For the text-containing cell, return its midpoint in [X, Y] coordinate format. 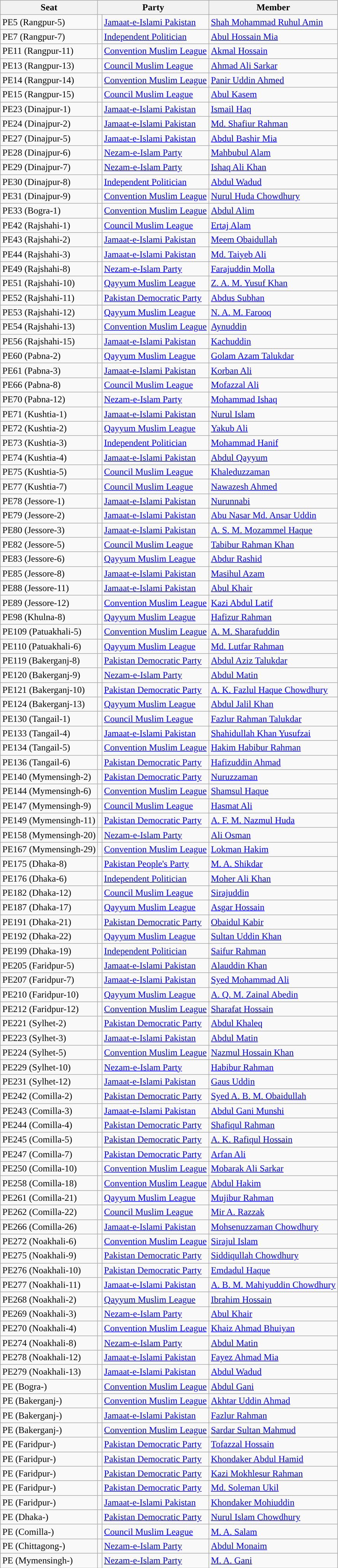
Lokman Hakim [273, 849]
PE43 (Rajshahi-2) [49, 240]
Khaiz Ahmad Bhuiyan [273, 1328]
Sultan Uddin Khan [273, 937]
Abdus Subhan [273, 298]
Fazlur Rahman Talukdar [273, 719]
PE71 (Kushtia-1) [49, 414]
Syed Mohammad Ali [273, 980]
Panir Uddin Ahmed [273, 80]
Mohsenuzzaman Chowdhury [273, 1227]
PE167 (Mymensingh-29) [49, 849]
A. K. Fazlul Haque Chowdhury [273, 690]
PE276 (Noakhali-10) [49, 1270]
Ali Osman [273, 835]
PE279 (Noakhali-13) [49, 1372]
PE51 (Rajshahi-10) [49, 283]
Abdul Jalil Khan [273, 704]
PE192 (Dhaka-22) [49, 937]
PE244 (Comilla-4) [49, 1125]
Abdul Aziz Talukdar [273, 661]
PE277 (Noakhali-11) [49, 1285]
PE89 (Jessore-12) [49, 602]
Fazlur Rahman [273, 1415]
PE82 (Jessore-5) [49, 545]
PE53 (Rajshahi-12) [49, 312]
Sharafat Hossain [273, 1009]
Korban Ali [273, 370]
PE85 (Jessore-8) [49, 574]
Akhtar Uddin Ahmad [273, 1401]
Member [273, 8]
Khondaker Abdul Hamid [273, 1459]
PE272 (Noakhali-6) [49, 1241]
A. M. Sharafuddin [273, 631]
PE130 (Tangail-1) [49, 719]
PE182 (Dhaka-12) [49, 893]
Z. A. M. Yusuf Khan [273, 283]
Mobarak Ali Sarkar [273, 1169]
Yakub Ali [273, 429]
PE176 (Dhaka-6) [49, 878]
Aynuddin [273, 327]
Abu Nasar Md. Ansar Uddin [273, 516]
PE121 (Bakerganj-10) [49, 690]
PE147 (Mymensingh-9) [49, 806]
PE278 (Noakhali-12) [49, 1358]
Abdul Bashir Mia [273, 138]
Nuruzzaman [273, 777]
Fayez Ahmad Mia [273, 1358]
Nurul Huda Chowdhury [273, 196]
Hakim Habibur Rahman [273, 748]
Obaidul Kabir [273, 922]
Shamsul Haque [273, 791]
PE269 (Noakhali-3) [49, 1314]
PE133 (Tangail-4) [49, 733]
Gaus Uddin [273, 1081]
Mahbubul Alam [273, 153]
PE120 (Bakerganj-9) [49, 675]
Nurunnabi [273, 501]
PE175 (Dhaka-8) [49, 864]
PE (Dhaka-) [49, 1517]
PE66 (Pabna-8) [49, 385]
Saifur Rahman [273, 951]
PE78 (Jessore-1) [49, 501]
Ertaj Alam [273, 225]
Kachuddin [273, 341]
Hasmat Ali [273, 806]
PE24 (Dinajpur-2) [49, 124]
A. S. M. Mozammel Haque [273, 530]
PE23 (Dinajpur-1) [49, 109]
PE52 (Rajshahi-11) [49, 298]
PE134 (Tangail-5) [49, 748]
Mohammad Ishaq [273, 399]
PE124 (Bakerganj-13) [49, 704]
PE56 (Rajshahi-15) [49, 341]
PE158 (Mymensingh-20) [49, 835]
PE (Bogra-) [49, 1386]
PE140 (Mymensingh-2) [49, 777]
PE223 (Sylhet-3) [49, 1038]
Akmal Hossain [273, 51]
Siddiqullah Chowdhury [273, 1256]
Farajuddin Molla [273, 269]
PE29 (Dinajpur-7) [49, 167]
Golam Azam Talukdar [273, 356]
PE (Mymensingh-) [49, 1560]
Tofazzal Hossain [273, 1444]
Seat [49, 8]
M. A. Salam [273, 1531]
PE247 (Comilla-7) [49, 1154]
PE110 (Patuakhali-6) [49, 646]
A. Q. M. Zainal Abedin [273, 994]
Alauddin Khan [273, 966]
Kazi Mokhlesur Rahman [273, 1473]
PE5 (Rangpur-5) [49, 22]
Shafiqul Rahman [273, 1125]
PE224 (Sylhet-5) [49, 1052]
Mujibur Rahman [273, 1198]
Asgar Hossain [273, 908]
PE274 (Noakhali-8) [49, 1343]
PE149 (Mymensingh-11) [49, 820]
Abdur Rashid [273, 559]
Khaleduzzaman [273, 472]
Abul Hossain Mia [273, 37]
PE261 (Comilla-21) [49, 1198]
PE (Comilla-) [49, 1531]
PE54 (Rajshahi-13) [49, 327]
Abdul Alim [273, 211]
PE221 (Sylhet-2) [49, 1023]
PE275 (Noakhali-9) [49, 1256]
PE27 (Dinajpur-5) [49, 138]
PE98 (Khulna-8) [49, 617]
Abul Kasem [273, 95]
Pakistan People's Party [155, 864]
Nurul Islam [273, 414]
PE44 (Rajshahi-3) [49, 254]
Tabibur Rahman Khan [273, 545]
PE88 (Jessore-11) [49, 588]
PE187 (Dhaka-17) [49, 908]
Emdadul Haque [273, 1270]
PE231 (Sylhet-12) [49, 1081]
A. B. M. Mahiyuddin Chowdhury [273, 1285]
Sardar Sultan Mahmud [273, 1430]
PE14 (Rangpur-14) [49, 80]
PE266 (Comilla-26) [49, 1227]
Hafizur Rahman [273, 617]
PE144 (Mymensingh-6) [49, 791]
M. A. Shikdar [273, 864]
PE262 (Comilla-22) [49, 1212]
Abdul Hakim [273, 1183]
Mir A. Razzak [273, 1212]
Ibrahim Hossain [273, 1299]
M. A. Gani [273, 1560]
Ishaq Ali Khan [273, 167]
PE31 (Dinajpur-9) [49, 196]
PE75 (Kushtia-5) [49, 472]
Nazmul Hossain Khan [273, 1052]
Abdul Gani Munshi [273, 1111]
Nawazesh Ahmed [273, 487]
PE28 (Dinajpur-6) [49, 153]
PE229 (Sylhet-10) [49, 1067]
PE83 (Jessore-6) [49, 559]
PE61 (Pabna-3) [49, 370]
Shahidullah Khan Yusufzai [273, 733]
Sirajul Islam [273, 1241]
A. F. M. Nazmul Huda [273, 820]
PE250 (Comilla-10) [49, 1169]
PE72 (Kushtia-2) [49, 429]
PE258 (Comilla-18) [49, 1183]
PE70 (Pabna-12) [49, 399]
PE207 (Faridpur-7) [49, 980]
A. K. Rafiqul Hossain [273, 1140]
Nurul Islam Chowdhury [273, 1517]
Moher Ali Khan [273, 878]
Mohammad Hanif [273, 443]
Ahmad Ali Sarkar [273, 66]
Md. Taiyeb Ali [273, 254]
Kazi Abdul Latif [273, 602]
PE270 (Noakhali-4) [49, 1328]
Abdul Gani [273, 1386]
Md. Shafiur Rahman [273, 124]
Mofazzal Ali [273, 385]
PE33 (Bogra-1) [49, 211]
PE119 (Bakerganj-8) [49, 661]
PE80 (Jessore-3) [49, 530]
Md. Lutfar Rahman [273, 646]
PE77 (Kushtia-7) [49, 487]
Habibur Rahman [273, 1067]
PE243 (Comilla-3) [49, 1111]
PE (Chittagong-) [49, 1546]
Meem Obaidullah [273, 240]
PE109 (Patuakhali-5) [49, 631]
PE210 (Faridpur-10) [49, 994]
Party [153, 8]
PE79 (Jessore-2) [49, 516]
PE199 (Dhaka-19) [49, 951]
PE42 (Rajshahi-1) [49, 225]
Md. Soleman Ukil [273, 1488]
PE73 (Kushtia-3) [49, 443]
Ismail Haq [273, 109]
Shah Mohammad Ruhul Amin [273, 22]
PE49 (Rajshahi-8) [49, 269]
Abdul Qayyum [273, 458]
Abdul Khaleq [273, 1023]
Hafizuddin Ahmad [273, 762]
N. A. M. Farooq [273, 312]
Sirajuddin [273, 893]
PE60 (Pabna-2) [49, 356]
PE245 (Comilla-5) [49, 1140]
PE212 (Faridpur-12) [49, 1009]
Arfan Ali [273, 1154]
PE136 (Tangail-6) [49, 762]
PE191 (Dhaka-21) [49, 922]
PE268 (Noakhali-2) [49, 1299]
Khondaker Mohiuddin [273, 1502]
Masihul Azam [273, 574]
PE74 (Kushtia-4) [49, 458]
PE7 (Rangpur-7) [49, 37]
PE11 (Rangpur-11) [49, 51]
PE205 (Faridpur-5) [49, 966]
PE30 (Dinajpur-8) [49, 182]
PE15 (Rangpur-15) [49, 95]
PE242 (Comilla-2) [49, 1096]
Syed A. B. M. Obaidullah [273, 1096]
Abdul Monaim [273, 1546]
PE13 (Rangpur-13) [49, 66]
